Return (x, y) of the center of cell containing provided text 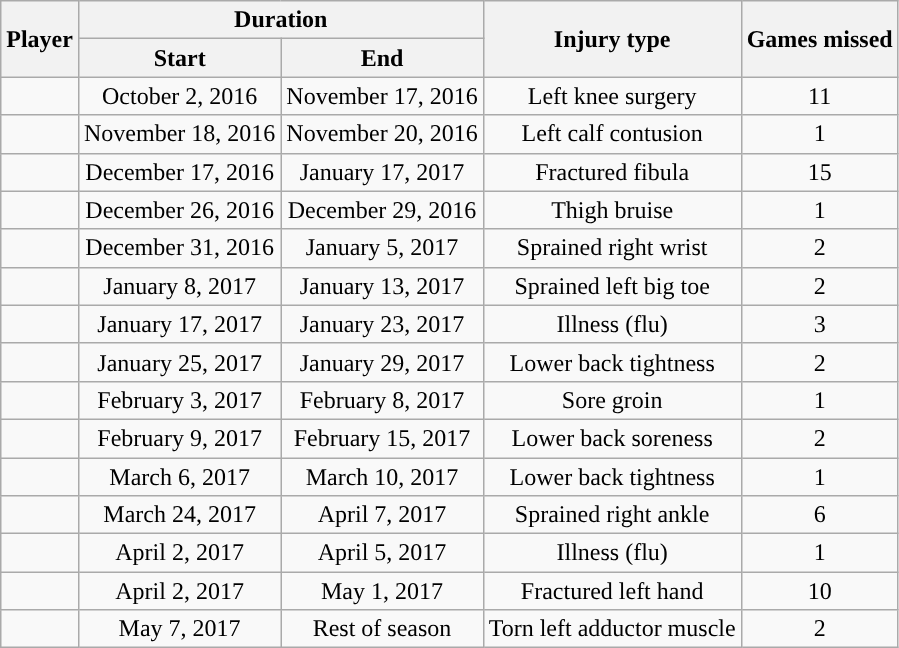
Start (179, 58)
Torn left adductor muscle (612, 629)
Injury type (612, 39)
November 20, 2016 (382, 134)
Games missed (820, 39)
January 13, 2017 (382, 286)
Fractured fibula (612, 172)
Left knee surgery (612, 96)
December 29, 2016 (382, 210)
May 1, 2017 (382, 591)
January 8, 2017 (179, 286)
March 24, 2017 (179, 515)
December 17, 2016 (179, 172)
May 7, 2017 (179, 629)
January 5, 2017 (382, 248)
Left calf contusion (612, 134)
Lower back soreness (612, 438)
Sore groin (612, 400)
April 7, 2017 (382, 515)
October 2, 2016 (179, 96)
Fractured left hand (612, 591)
3 (820, 324)
April 5, 2017 (382, 553)
January 25, 2017 (179, 362)
February 8, 2017 (382, 400)
December 26, 2016 (179, 210)
Sprained right ankle (612, 515)
November 17, 2016 (382, 96)
February 15, 2017 (382, 438)
Sprained right wrist (612, 248)
End (382, 58)
November 18, 2016 (179, 134)
Sprained left big toe (612, 286)
6 (820, 515)
Duration (280, 20)
February 3, 2017 (179, 400)
Rest of season (382, 629)
February 9, 2017 (179, 438)
January 29, 2017 (382, 362)
March 6, 2017 (179, 477)
11 (820, 96)
10 (820, 591)
March 10, 2017 (382, 477)
December 31, 2016 (179, 248)
Thigh bruise (612, 210)
Player (40, 39)
15 (820, 172)
January 23, 2017 (382, 324)
